Find where the given text appears and provide that cell's center as [x, y] coordinate. 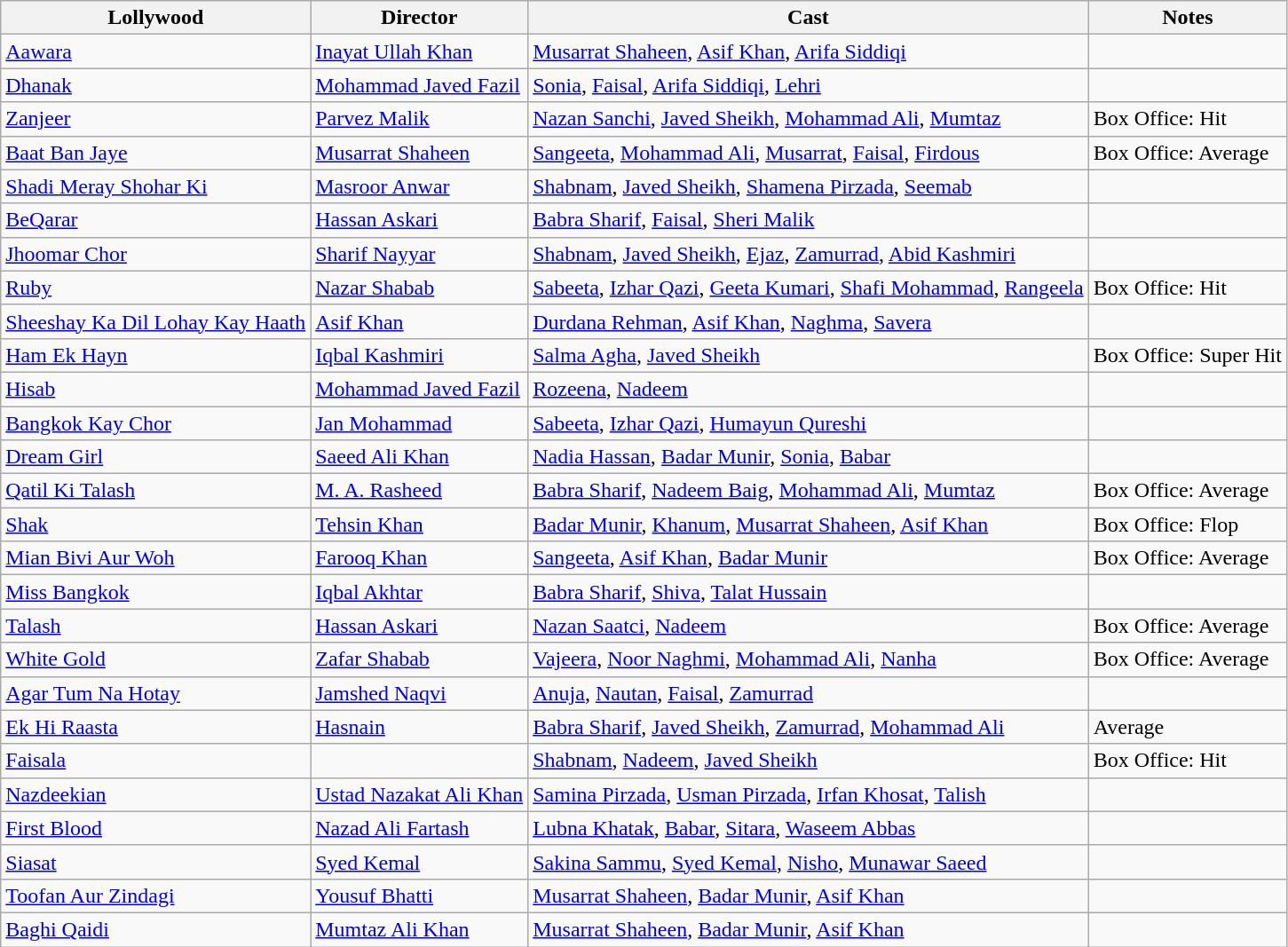
Bangkok Kay Chor [156, 423]
Cast [809, 18]
Ek Hi Raasta [156, 727]
Masroor Anwar [419, 186]
Inayat Ullah Khan [419, 51]
Hasnain [419, 727]
Nazar Shabab [419, 288]
Toofan Aur Zindagi [156, 896]
Musarrat Shaheen [419, 153]
M. A. Rasheed [419, 491]
Sonia, Faisal, Arifa Siddiqi, Lehri [809, 85]
Sangeeta, Mohammad Ali, Musarrat, Faisal, Firdous [809, 153]
Babra Sharif, Shiva, Talat Hussain [809, 592]
Shak [156, 525]
Dhanak [156, 85]
Nazdeekian [156, 794]
Sabeeta, Izhar Qazi, Humayun Qureshi [809, 423]
Shabnam, Nadeem, Javed Sheikh [809, 761]
Qatil Ki Talash [156, 491]
Mumtaz Ali Khan [419, 929]
Nazad Ali Fartash [419, 828]
Tehsin Khan [419, 525]
White Gold [156, 659]
Talash [156, 626]
Baat Ban Jaye [156, 153]
Badar Munir, Khanum, Musarrat Shaheen, Asif Khan [809, 525]
Director [419, 18]
Box Office: Flop [1188, 525]
Box Office: Super Hit [1188, 355]
Iqbal Akhtar [419, 592]
Zanjeer [156, 119]
Baghi Qaidi [156, 929]
Dream Girl [156, 457]
Miss Bangkok [156, 592]
Lubna Khatak, Babar, Sitara, Waseem Abbas [809, 828]
Nazan Sanchi, Javed Sheikh, Mohammad Ali, Mumtaz [809, 119]
Jamshed Naqvi [419, 693]
Parvez Malik [419, 119]
Jhoomar Chor [156, 254]
Sakina Sammu, Syed Kemal, Nisho, Munawar Saeed [809, 862]
Shabnam, Javed Sheikh, Ejaz, Zamurrad, Abid Kashmiri [809, 254]
Faisala [156, 761]
Mian Bivi Aur Woh [156, 558]
Zafar Shabab [419, 659]
Hisab [156, 389]
Iqbal Kashmiri [419, 355]
Babra Sharif, Javed Sheikh, Zamurrad, Mohammad Ali [809, 727]
Asif Khan [419, 321]
Agar Tum Na Hotay [156, 693]
Yousuf Bhatti [419, 896]
Lollywood [156, 18]
Babra Sharif, Faisal, Sheri Malik [809, 220]
Babra Sharif, Nadeem Baig, Mohammad Ali, Mumtaz [809, 491]
Vajeera, Noor Naghmi, Mohammad Ali, Nanha [809, 659]
Shadi Meray Shohar Ki [156, 186]
Farooq Khan [419, 558]
Nadia Hassan, Badar Munir, Sonia, Babar [809, 457]
Average [1188, 727]
Ustad Nazakat Ali Khan [419, 794]
First Blood [156, 828]
Rozeena, Nadeem [809, 389]
BeQarar [156, 220]
Sheeshay Ka Dil Lohay Kay Haath [156, 321]
Nazan Saatci, Nadeem [809, 626]
Syed Kemal [419, 862]
Ruby [156, 288]
Anuja, Nautan, Faisal, Zamurrad [809, 693]
Shabnam, Javed Sheikh, Shamena Pirzada, Seemab [809, 186]
Durdana Rehman, Asif Khan, Naghma, Savera [809, 321]
Ham Ek Hayn [156, 355]
Sangeeta, Asif Khan, Badar Munir [809, 558]
Salma Agha, Javed Sheikh [809, 355]
Jan Mohammad [419, 423]
Samina Pirzada, Usman Pirzada, Irfan Khosat, Talish [809, 794]
Notes [1188, 18]
Siasat [156, 862]
Saeed Ali Khan [419, 457]
Sharif Nayyar [419, 254]
Aawara [156, 51]
Musarrat Shaheen, Asif Khan, Arifa Siddiqi [809, 51]
Sabeeta, Izhar Qazi, Geeta Kumari, Shafi Mohammad, Rangeela [809, 288]
